Identify which cell holds the provided text, then report its [X, Y] central coordinate. 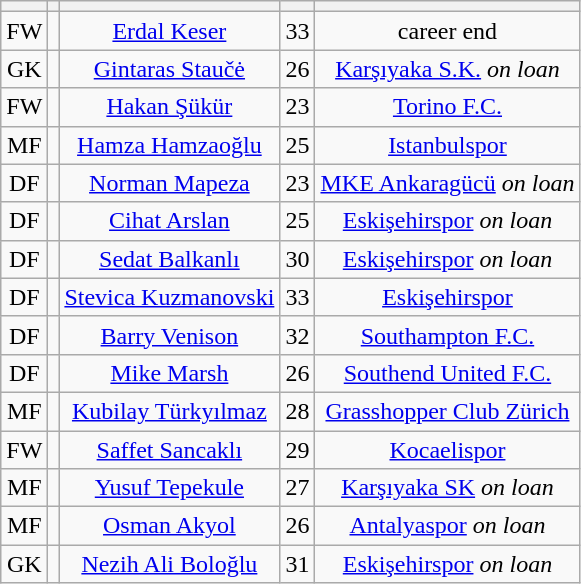
Torino F.C. [448, 107]
Sedat Balkanlı [170, 259]
Eskişehirspor [448, 297]
Hamza Hamzaoğlu [170, 145]
Mike Marsh [170, 373]
Istanbulspor [448, 145]
Stevica Kuzmanovski [170, 297]
career end [448, 31]
32 [298, 335]
29 [298, 449]
Norman Mapeza [170, 183]
Kubilay Türkyılmaz [170, 411]
Grasshopper Club Zürich [448, 411]
28 [298, 411]
Antalyaspor on loan [448, 526]
Karşıyaka SK on loan [448, 488]
Kocaelispor [448, 449]
Osman Akyol [170, 526]
Gintaras Staučė [170, 69]
Hakan Şükür [170, 107]
Southampton F.C. [448, 335]
Yusuf Tepekule [170, 488]
30 [298, 259]
Barry Venison [170, 335]
Cihat Arslan [170, 221]
Saffet Sancaklı [170, 449]
31 [298, 564]
Karşıyaka S.K. on loan [448, 69]
Southend United F.C. [448, 373]
Erdal Keser [170, 31]
MKE Ankaragücü on loan [448, 183]
27 [298, 488]
Nezih Ali Boloğlu [170, 564]
